Locate the cell with the specified text and output its (x, y) center coordinate. 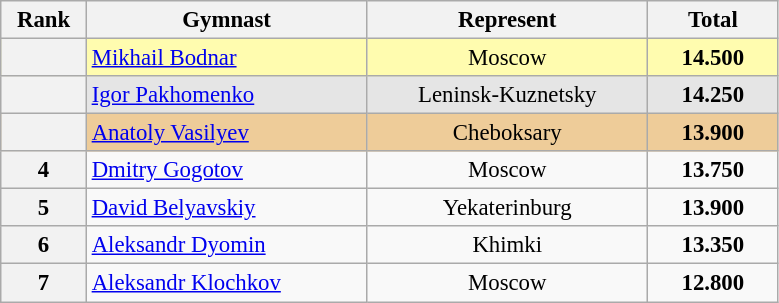
Leninsk-Kuznetsky (508, 95)
Represent (508, 20)
Rank (44, 20)
Yekaterinburg (508, 208)
Mikhail Bodnar (226, 58)
Cheboksary (508, 133)
4 (44, 170)
Anatoly Vasilyev (226, 133)
6 (44, 245)
David Belyavskiy (226, 208)
Total (714, 20)
14.500 (714, 58)
Gymnast (226, 20)
Dmitry Gogotov (226, 170)
14.250 (714, 95)
Aleksandr Dyomin (226, 245)
5 (44, 208)
Khimki (508, 245)
13.750 (714, 170)
12.800 (714, 283)
Igor Pakhomenko (226, 95)
13.350 (714, 245)
Aleksandr Klochkov (226, 283)
7 (44, 283)
